Return [X, Y] of the center of cell containing provided text 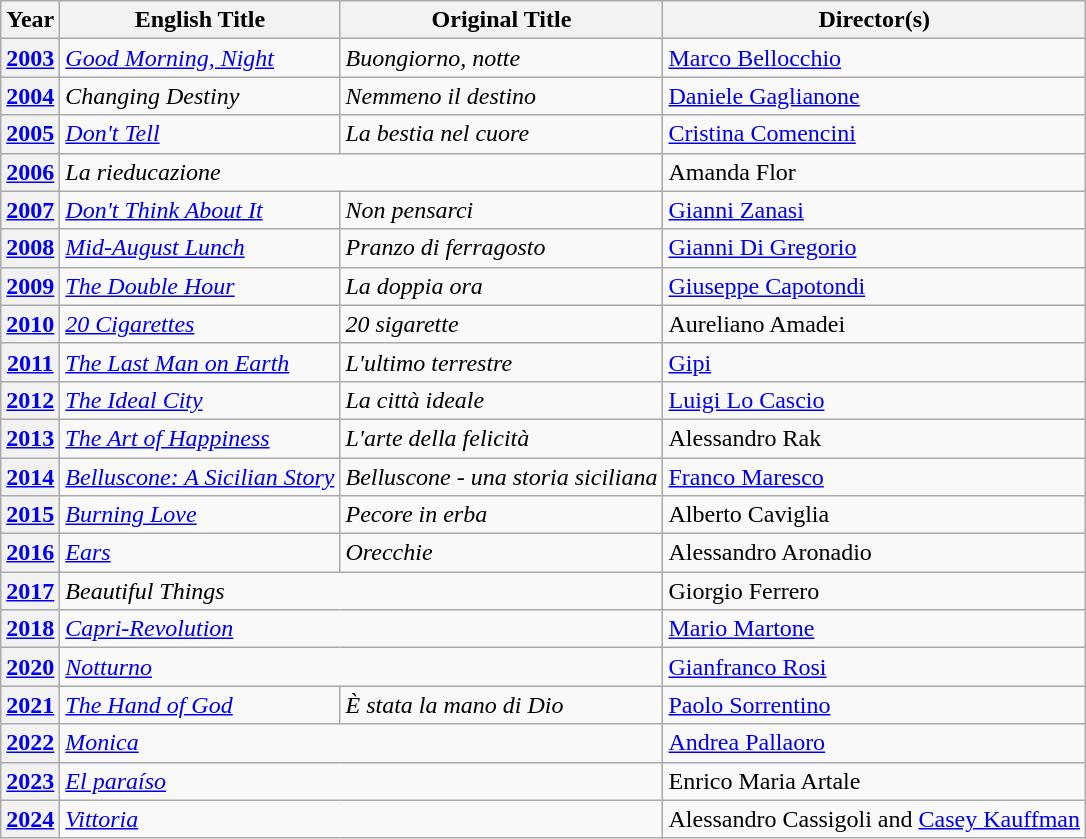
La doppia ora [502, 286]
Original Title [502, 20]
Franco Maresco [874, 477]
2013 [30, 438]
English Title [200, 20]
The Art of Happiness [200, 438]
Notturno [362, 667]
Changing Destiny [200, 96]
Aureliano Amadei [874, 324]
L'ultimo terrestre [502, 362]
2009 [30, 286]
2012 [30, 400]
Don't Tell [200, 134]
Beautiful Things [362, 591]
2003 [30, 58]
The Last Man on Earth [200, 362]
20 sigarette [502, 324]
Nemmeno il destino [502, 96]
2010 [30, 324]
El paraíso [362, 781]
Giuseppe Capotondi [874, 286]
2022 [30, 743]
Year [30, 20]
Gianni Di Gregorio [874, 248]
2024 [30, 819]
2020 [30, 667]
The Hand of God [200, 705]
2006 [30, 172]
Alessandro Rak [874, 438]
2011 [30, 362]
2005 [30, 134]
20 Cigarettes [200, 324]
Luigi Lo Cascio [874, 400]
Marco Bellocchio [874, 58]
L'arte della felicità [502, 438]
La città ideale [502, 400]
Daniele Gaglianone [874, 96]
Mario Martone [874, 629]
Pranzo di ferragosto [502, 248]
Andrea Pallaoro [874, 743]
Alberto Caviglia [874, 515]
2023 [30, 781]
Don't Think About It [200, 210]
Alessandro Aronadio [874, 553]
2016 [30, 553]
2018 [30, 629]
Pecore in erba [502, 515]
Monica [362, 743]
Belluscone - una storia siciliana [502, 477]
The Double Hour [200, 286]
2004 [30, 96]
Alessandro Cassigoli and Casey Kauffman [874, 819]
Gianfranco Rosi [874, 667]
Belluscone: A Sicilian Story [200, 477]
La rieducazione [362, 172]
The Ideal City [200, 400]
Gipi [874, 362]
2008 [30, 248]
2015 [30, 515]
Director(s) [874, 20]
La bestia nel cuore [502, 134]
Good Morning, Night [200, 58]
Burning Love [200, 515]
Cristina Comencini [874, 134]
2017 [30, 591]
2021 [30, 705]
2014 [30, 477]
Giorgio Ferrero [874, 591]
Capri-Revolution [362, 629]
Orecchie [502, 553]
Non pensarci [502, 210]
Amanda Flor [874, 172]
Gianni Zanasi [874, 210]
Enrico Maria Artale [874, 781]
Ears [200, 553]
È stata la mano di Dio [502, 705]
2007 [30, 210]
Vittoria [362, 819]
Paolo Sorrentino [874, 705]
Buongiorno, notte [502, 58]
Mid-August Lunch [200, 248]
